Scan for the cell matching the given text and deliver its [x, y] coordinate at center. 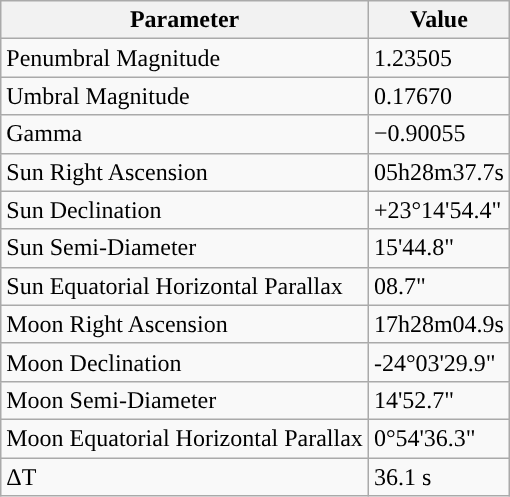
Sun Equatorial Horizontal Parallax [185, 286]
Moon Right Ascension [185, 324]
15'44.8" [438, 248]
Value [438, 20]
Umbral Magnitude [185, 96]
Penumbral Magnitude [185, 58]
Parameter [185, 20]
−0.90055 [438, 134]
36.1 s [438, 477]
17h28m04.9s [438, 324]
ΔT [185, 477]
1.23505 [438, 58]
14'52.7" [438, 400]
-24°03'29.9" [438, 362]
0.17670 [438, 96]
+23°14'54.4" [438, 210]
0°54'36.3" [438, 438]
Sun Semi-Diameter [185, 248]
Moon Declination [185, 362]
08.7" [438, 286]
Sun Declination [185, 210]
Gamma [185, 134]
Moon Equatorial Horizontal Parallax [185, 438]
Sun Right Ascension [185, 172]
05h28m37.7s [438, 172]
Moon Semi-Diameter [185, 400]
